Detect which cell encompasses the target text, then output its [x, y] center coordinate. 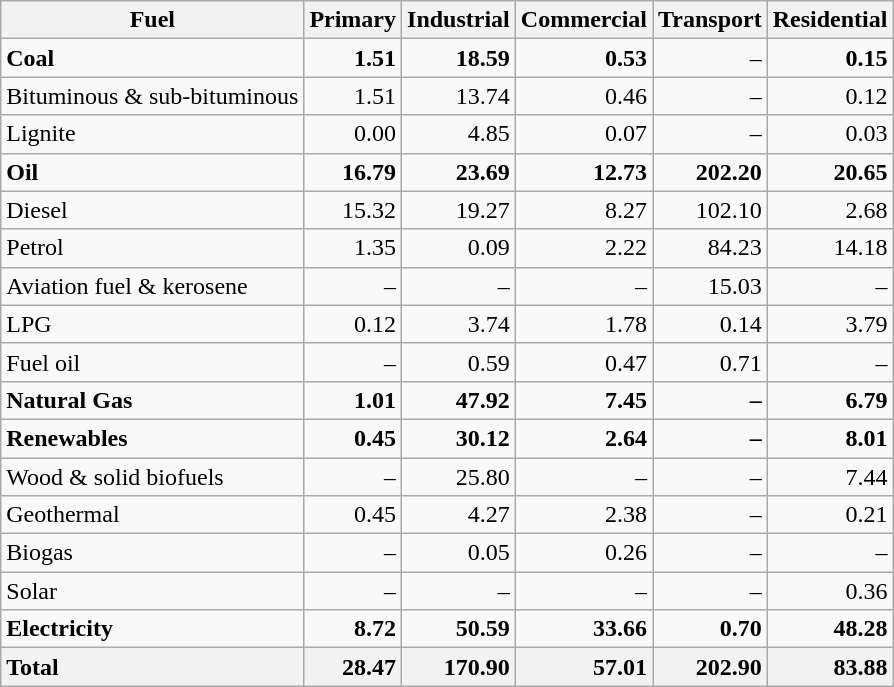
1.78 [584, 324]
Petrol [152, 248]
Renewables [152, 438]
1.01 [353, 400]
0.36 [830, 591]
Oil [152, 172]
2.38 [584, 515]
8.72 [353, 629]
0.71 [710, 362]
Electricity [152, 629]
23.69 [459, 172]
16.79 [353, 172]
18.59 [459, 58]
25.80 [459, 477]
2.64 [584, 438]
0.21 [830, 515]
3.74 [459, 324]
0.46 [584, 96]
LPG [152, 324]
0.15 [830, 58]
7.45 [584, 400]
170.90 [459, 667]
0.00 [353, 134]
Solar [152, 591]
4.85 [459, 134]
47.92 [459, 400]
0.47 [584, 362]
Fuel [152, 20]
Total [152, 667]
33.66 [584, 629]
0.53 [584, 58]
14.18 [830, 248]
7.44 [830, 477]
0.05 [459, 553]
Aviation fuel & kerosene [152, 286]
8.27 [584, 210]
1.35 [353, 248]
50.59 [459, 629]
202.90 [710, 667]
3.79 [830, 324]
Bituminous & sub-bituminous [152, 96]
8.01 [830, 438]
Biogas [152, 553]
Geothermal [152, 515]
0.59 [459, 362]
Wood & solid biofuels [152, 477]
57.01 [584, 667]
84.23 [710, 248]
202.20 [710, 172]
Fuel oil [152, 362]
Natural Gas [152, 400]
6.79 [830, 400]
30.12 [459, 438]
13.74 [459, 96]
0.09 [459, 248]
15.03 [710, 286]
15.32 [353, 210]
2.68 [830, 210]
Coal [152, 58]
0.03 [830, 134]
Primary [353, 20]
Transport [710, 20]
102.10 [710, 210]
4.27 [459, 515]
83.88 [830, 667]
Diesel [152, 210]
2.22 [584, 248]
28.47 [353, 667]
Residential [830, 20]
Lignite [152, 134]
19.27 [459, 210]
12.73 [584, 172]
0.07 [584, 134]
0.70 [710, 629]
48.28 [830, 629]
Commercial [584, 20]
20.65 [830, 172]
0.14 [710, 324]
Industrial [459, 20]
0.26 [584, 553]
